Identify which cell holds the provided text, then report its (x, y) central coordinate. 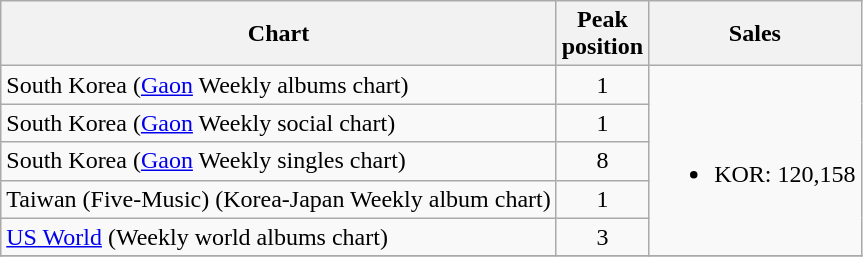
Peakposition (602, 34)
8 (602, 161)
South Korea (Gaon Weekly albums chart) (278, 85)
Chart (278, 34)
South Korea (Gaon Weekly social chart) (278, 123)
3 (602, 237)
Sales (755, 34)
Taiwan (Five-Music) (Korea-Japan Weekly album chart) (278, 199)
South Korea (Gaon Weekly singles chart) (278, 161)
US World (Weekly world albums chart) (278, 237)
KOR: 120,158 (755, 161)
